Find where the given text appears and provide that cell's center as [X, Y] coordinate. 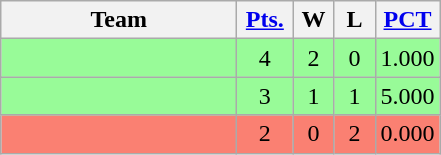
4 [265, 58]
5.000 [408, 96]
W [314, 20]
L [354, 20]
PCT [408, 20]
1.000 [408, 58]
0.000 [408, 134]
Team [119, 20]
3 [265, 96]
Pts. [265, 20]
